Determine the (X, Y) coordinate at the center of the cell enclosing the given text.  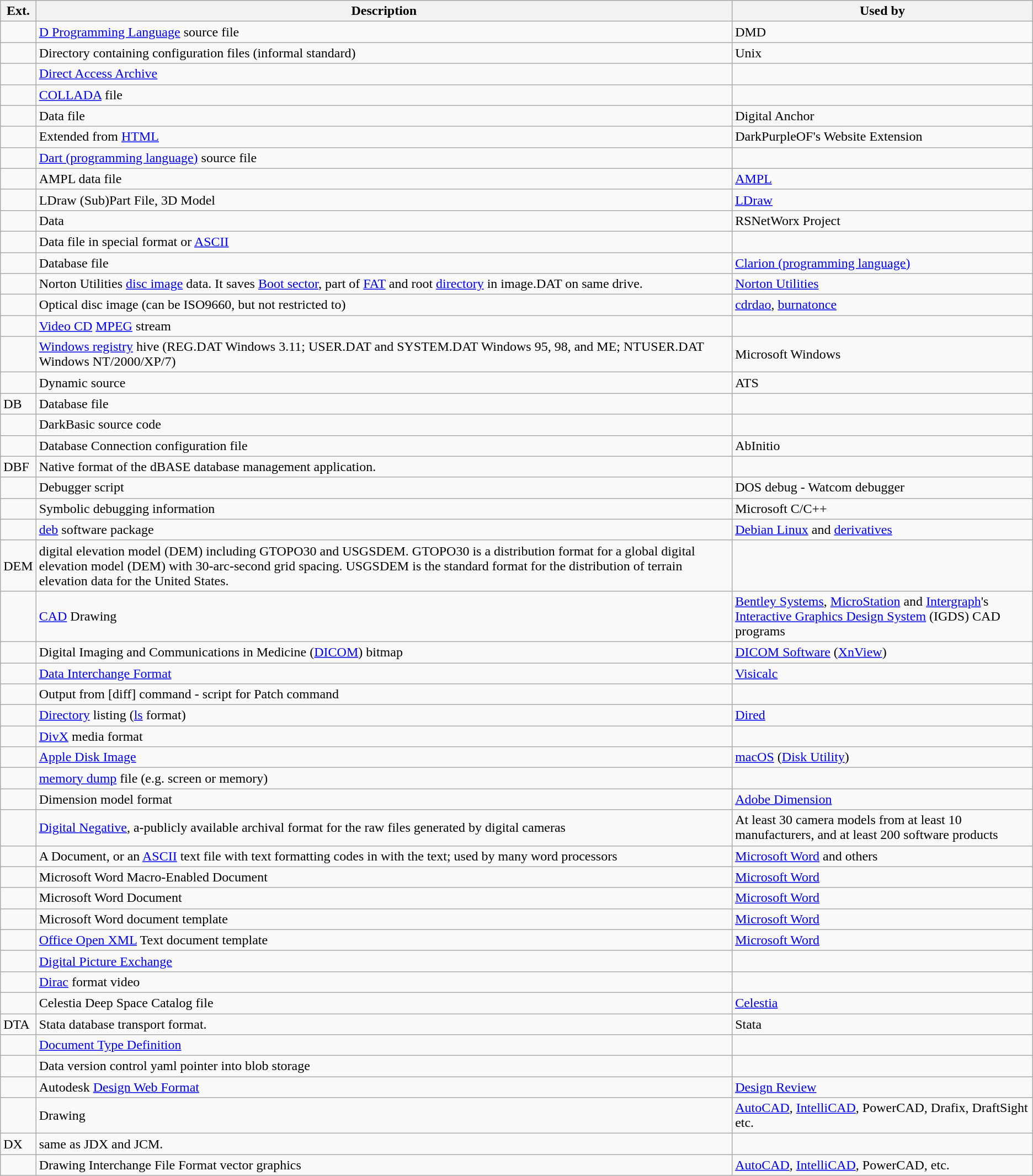
Symbolic debugging information (384, 509)
LDraw (883, 200)
D Programming Language source file (384, 32)
AutoCAD, IntelliCAD, PowerCAD, Drafix, DraftSight etc. (883, 1115)
AMPL (883, 179)
Celestia Deep Space Catalog file (384, 1003)
DivX media format (384, 736)
At least 30 camera models from at least 10 manufacturers, and at least 200 software products (883, 827)
Directory containing configuration files (informal standard) (384, 53)
Norton Utilities (883, 284)
Clarion (programming language) (883, 263)
ATS (883, 383)
Digital Negative, a-publicly available archival format for the raw files generated by digital cameras (384, 827)
DarkPurpleOF's Website Extension (883, 137)
cdrdao, burnatonce (883, 305)
Extended from HTML (384, 137)
DBF (18, 467)
Autodesk Design Web Format (384, 1087)
Adobe Dimension (883, 799)
same as JDX and JCM. (384, 1144)
AbInitio (883, 446)
Microsoft Windows (883, 354)
Description (384, 11)
Data version control yaml pointer into blob storage (384, 1066)
Debian Linux and derivatives (883, 530)
Digital Anchor (883, 116)
Database Connection configuration file (384, 446)
CAD Drawing (384, 616)
COLLADA file (384, 95)
Visicalc (883, 673)
Directory listing (ls format) (384, 715)
Unix (883, 53)
Dired (883, 715)
Design Review (883, 1087)
Microsoft Word and others (883, 856)
Stata (883, 1024)
DMD (883, 32)
Ext. (18, 11)
Output from [diff] command - script for Patch command (384, 694)
Data (384, 221)
AMPL data file (384, 179)
DEM (18, 565)
Office Open XML Text document template (384, 940)
Dart (programming language) source file (384, 158)
DarkBasic source code (384, 425)
Digital Picture Exchange (384, 961)
Data file in special format or ASCII (384, 242)
memory dump file (e.g. screen or memory) (384, 778)
Drawing (384, 1115)
Native format of the dBASE database management application. (384, 467)
LDraw (Sub)Part File, 3D Model (384, 200)
Celestia (883, 1003)
Document Type Definition (384, 1045)
Debugger script (384, 488)
Used by (883, 11)
macOS (Disk Utility) (883, 757)
Data file (384, 116)
A Document, or an ASCII text file with text formatting codes in with the text; used by many word processors (384, 856)
Microsoft Word document template (384, 919)
Bentley Systems, MicroStation and Intergraph's Interactive Graphics Design System (IGDS) CAD programs (883, 616)
Direct Access Archive (384, 74)
Optical disc image (can be ISO9660, but not restricted to) (384, 305)
Data Interchange Format (384, 673)
Stata database transport format. (384, 1024)
Apple Disk Image (384, 757)
DX (18, 1144)
Windows registry hive (REG.DAT Windows 3.11; USER.DAT and SYSTEM.DAT Windows 95, 98, and ME; NTUSER.DAT Windows NT/2000/XP/7) (384, 354)
Dimension model format (384, 799)
Dynamic source (384, 383)
DB (18, 404)
RSNetWorx Project (883, 221)
Dirac format video (384, 982)
Norton Utilities disc image data. It saves Boot sector, part of FAT and root directory in image.DAT on same drive. (384, 284)
DICOM Software (XnView) (883, 652)
Video CD MPEG stream (384, 326)
Digital Imaging and Communications in Medicine (DICOM) bitmap (384, 652)
deb software package (384, 530)
DOS debug - Watcom debugger (883, 488)
AutoCAD, IntelliCAD, PowerCAD, etc. (883, 1165)
Microsoft Word Macro-Enabled Document (384, 877)
DTA (18, 1024)
Drawing Interchange File Format vector graphics (384, 1165)
Microsoft Word Document (384, 898)
Microsoft C/C++ (883, 509)
